Search for the cell housing the specified text and yield its [X, Y] center coordinate. 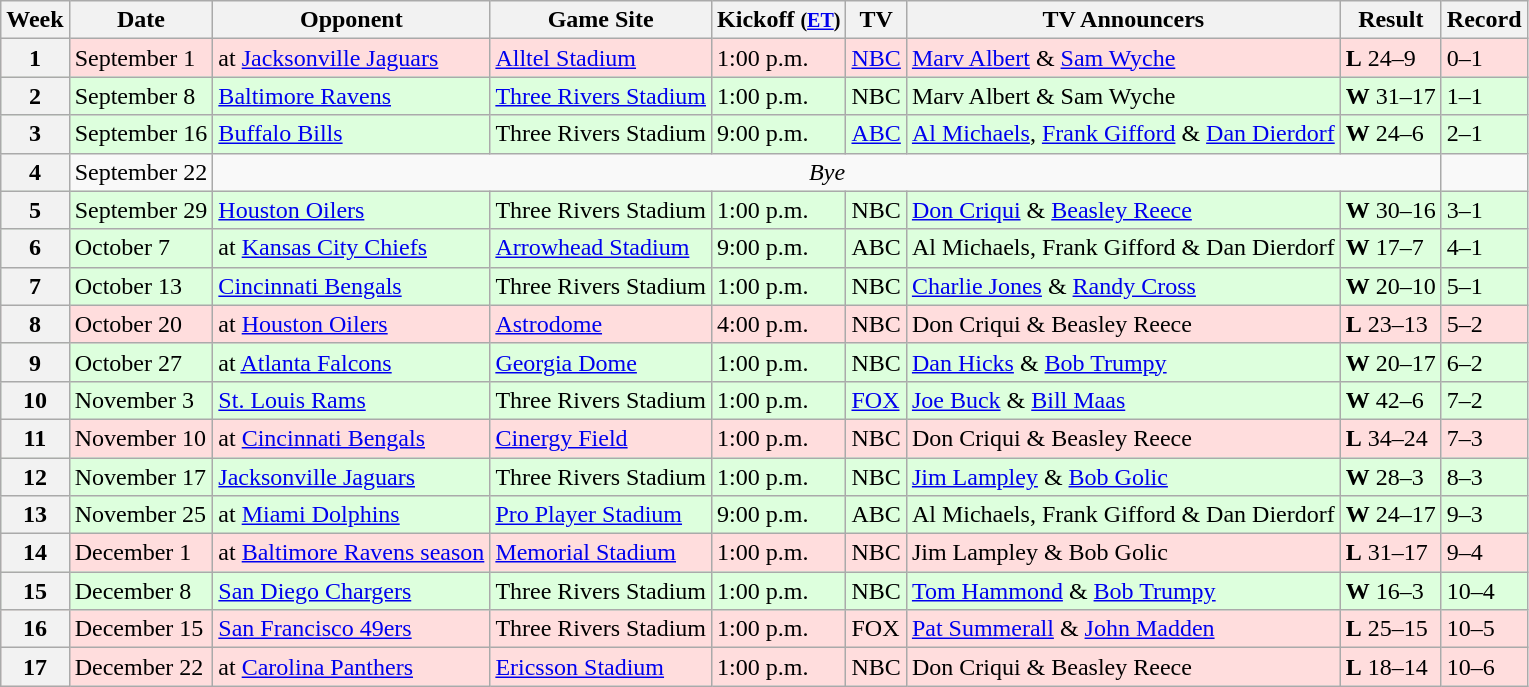
10 [35, 400]
W 17–7 [1390, 248]
Tom Hammond & Bob Trumpy [1123, 591]
Dan Hicks & Bob Trumpy [1123, 362]
St. Louis Rams [352, 400]
Ericsson Stadium [601, 667]
13 [35, 515]
Alltel Stadium [601, 58]
Charlie Jones & Randy Cross [1123, 286]
November 17 [141, 477]
4:00 p.m. [779, 324]
Joe Buck & Bill Maas [1123, 400]
November 25 [141, 515]
L 24–9 [1390, 58]
December 1 [141, 553]
L 25–15 [1390, 629]
17 [35, 667]
Pat Summerall & John Madden [1123, 629]
September 16 [141, 134]
8 [35, 324]
15 [35, 591]
1–1 [1484, 96]
TV [876, 20]
5 [35, 210]
September 8 [141, 96]
10–6 [1484, 667]
W 20–17 [1390, 362]
3–1 [1484, 210]
Cinergy Field [601, 438]
Bye [827, 172]
Kickoff (ET) [779, 20]
November 3 [141, 400]
September 1 [141, 58]
Opponent [352, 20]
at Jacksonville Jaguars [352, 58]
7–3 [1484, 438]
Game Site [601, 20]
12 [35, 477]
2 [35, 96]
October 7 [141, 248]
San Francisco 49ers [352, 629]
W 42–6 [1390, 400]
at Baltimore Ravens season [352, 553]
9–3 [1484, 515]
W 24–17 [1390, 515]
5–1 [1484, 286]
Astrodome [601, 324]
11 [35, 438]
7–2 [1484, 400]
at Miami Dolphins [352, 515]
TV Announcers [1123, 20]
Week [35, 20]
at Cincinnati Bengals [352, 438]
2–1 [1484, 134]
10–5 [1484, 629]
L 23–13 [1390, 324]
Cincinnati Bengals [352, 286]
Houston Oilers [352, 210]
1 [35, 58]
Pro Player Stadium [601, 515]
October 20 [141, 324]
16 [35, 629]
Baltimore Ravens [352, 96]
Result [1390, 20]
Jacksonville Jaguars [352, 477]
3 [35, 134]
6 [35, 248]
4–1 [1484, 248]
Georgia Dome [601, 362]
W 20–10 [1390, 286]
November 10 [141, 438]
December 15 [141, 629]
W 28–3 [1390, 477]
W 16–3 [1390, 591]
W 30–16 [1390, 210]
7 [35, 286]
October 13 [141, 286]
Arrowhead Stadium [601, 248]
5–2 [1484, 324]
Memorial Stadium [601, 553]
San Diego Chargers [352, 591]
Record [1484, 20]
at Kansas City Chiefs [352, 248]
Date [141, 20]
at Houston Oilers [352, 324]
at Carolina Panthers [352, 667]
Buffalo Bills [352, 134]
8–3 [1484, 477]
October 27 [141, 362]
4 [35, 172]
L 34–24 [1390, 438]
December 22 [141, 667]
6–2 [1484, 362]
0–1 [1484, 58]
W 31–17 [1390, 96]
9–4 [1484, 553]
at Atlanta Falcons [352, 362]
L 31–17 [1390, 553]
L 18–14 [1390, 667]
14 [35, 553]
10–4 [1484, 591]
December 8 [141, 591]
9 [35, 362]
September 29 [141, 210]
September 22 [141, 172]
W 24–6 [1390, 134]
